Pinpoint the cell where the given text exists, returning its [X, Y] midpoint coordinate. 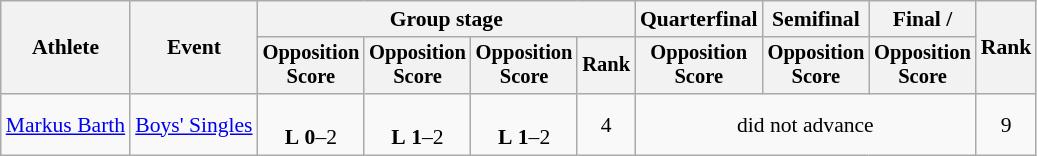
Athlete [66, 48]
Final / [922, 19]
Event [194, 48]
Boys' Singles [194, 124]
L 0–2 [312, 124]
did not advance [806, 124]
Quarterfinal [699, 19]
Group stage [446, 19]
9 [1006, 124]
4 [606, 124]
Markus Barth [66, 124]
Semifinal [816, 19]
